Identify which cell holds the provided text, then report its (x, y) central coordinate. 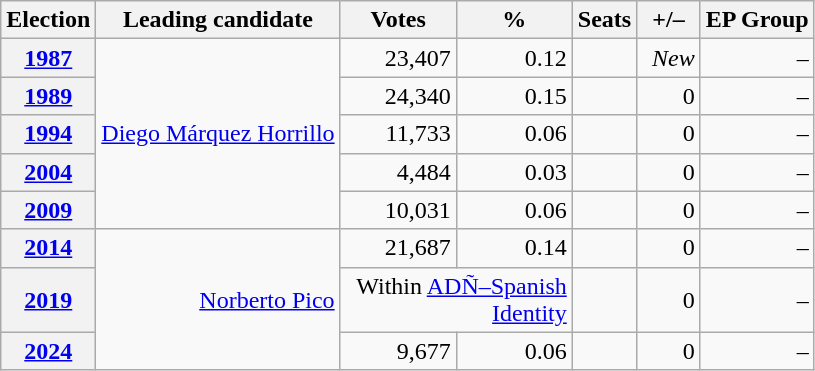
Votes (398, 20)
Within ADÑ–Spanish Identity (456, 300)
1989 (48, 96)
23,407 (398, 58)
1994 (48, 134)
9,677 (398, 351)
EP Group (757, 20)
0.12 (514, 58)
% (514, 20)
0.14 (514, 248)
Election (48, 20)
2009 (48, 210)
Seats (604, 20)
+/– (669, 20)
0.03 (514, 172)
2019 (48, 300)
2014 (48, 248)
Leading candidate (218, 20)
21,687 (398, 248)
1987 (48, 58)
24,340 (398, 96)
2004 (48, 172)
2024 (48, 351)
0.15 (514, 96)
New (669, 58)
10,031 (398, 210)
11,733 (398, 134)
Diego Márquez Horrillo (218, 134)
4,484 (398, 172)
Norberto Pico (218, 300)
